Provide the (x, y) coordinate of the cell's center where the given text is located.  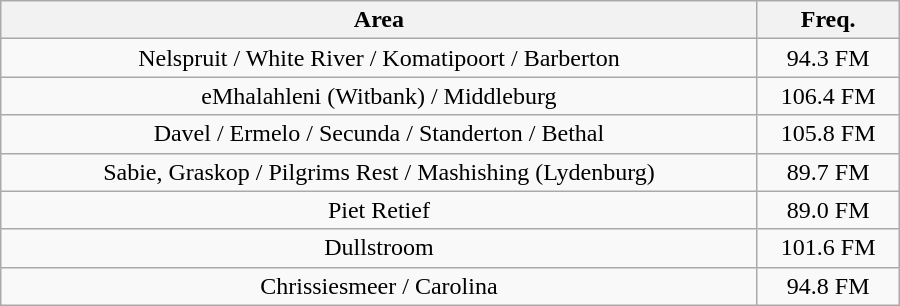
Davel / Ermelo / Secunda / Standerton / Bethal (379, 134)
106.4 FM (828, 96)
Piet Retief (379, 210)
Sabie, Graskop / Pilgrims Rest / Mashishing (Lydenburg) (379, 172)
Area (379, 20)
89.0 FM (828, 210)
Freq. (828, 20)
105.8 FM (828, 134)
101.6 FM (828, 248)
Chrissiesmeer / Carolina (379, 286)
Nelspruit / White River / Komatipoort / Barberton (379, 58)
94.3 FM (828, 58)
89.7 FM (828, 172)
eMhalahleni (Witbank) / Middleburg (379, 96)
94.8 FM (828, 286)
Dullstroom (379, 248)
